Output the (x, y) coordinate of the center of the cell containing the given text.  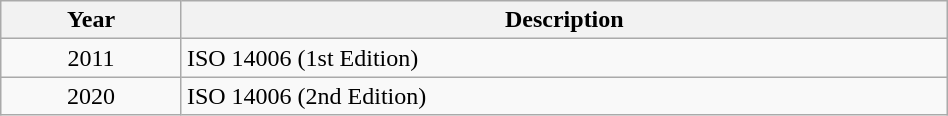
2020 (92, 96)
ISO 14006 (1st Edition) (564, 58)
2011 (92, 58)
Year (92, 20)
ISO 14006 (2nd Edition) (564, 96)
Description (564, 20)
